Return the [x, y] coordinate for the center point of the cell that contains the specified text.  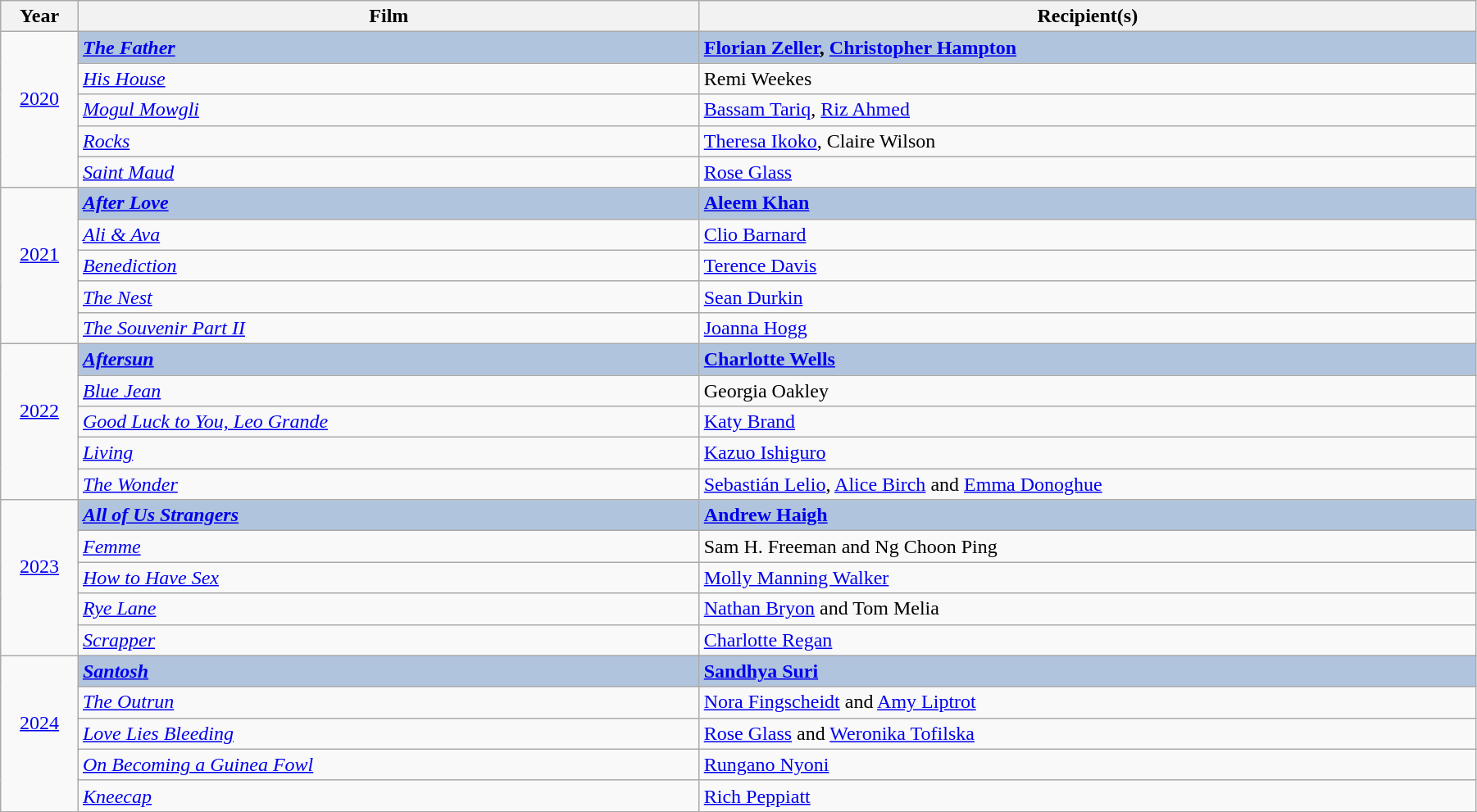
2023 [39, 578]
How to Have Sex [389, 578]
Sam H. Freeman and Ng Choon Ping [1087, 547]
His House [389, 79]
The Wonder [389, 484]
Kneecap [389, 796]
Rye Lane [389, 609]
Theresa Ikoko, Claire Wilson [1087, 141]
On Becoming a Guinea Fowl [389, 764]
Florian Zeller, Christopher Hampton [1087, 48]
Charlotte Wells [1087, 359]
All of Us Strangers [389, 515]
Molly Manning Walker [1087, 578]
The Outrun [389, 702]
2020 [39, 110]
Nathan Bryon and Tom Melia [1087, 609]
Blue Jean [389, 391]
2022 [39, 421]
Kazuo Ishiguro [1087, 453]
Sandhya Suri [1087, 671]
Nora Fingscheidt and Amy Liptrot [1087, 702]
The Nest [389, 297]
Joanna Hogg [1087, 328]
Remi Weekes [1087, 79]
Saint Maud [389, 172]
Charlotte Regan [1087, 640]
2024 [39, 733]
Ali & Ava [389, 234]
2021 [39, 265]
Rungano Nyoni [1087, 764]
Aleem Khan [1087, 203]
Aftersun [389, 359]
Andrew Haigh [1087, 515]
Rocks [389, 141]
Bassam Tariq, Riz Ahmed [1087, 110]
Good Luck to You, Leo Grande [389, 422]
Mogul Mowgli [389, 110]
The Father [389, 48]
The Souvenir Part II [389, 328]
Rose Glass [1087, 172]
Katy Brand [1087, 422]
Santosh [389, 671]
Georgia Oakley [1087, 391]
Rose Glass and Weronika Tofilska [1087, 733]
Sean Durkin [1087, 297]
Terence Davis [1087, 265]
Benediction [389, 265]
Sebastián Lelio, Alice Birch and Emma Donoghue [1087, 484]
Year [39, 16]
Rich Peppiatt [1087, 796]
Living [389, 453]
Recipient(s) [1087, 16]
Film [389, 16]
Femme [389, 547]
Clio Barnard [1087, 234]
Love Lies Bleeding [389, 733]
After Love [389, 203]
Scrapper [389, 640]
